Return [X, Y] of the center of cell containing provided text 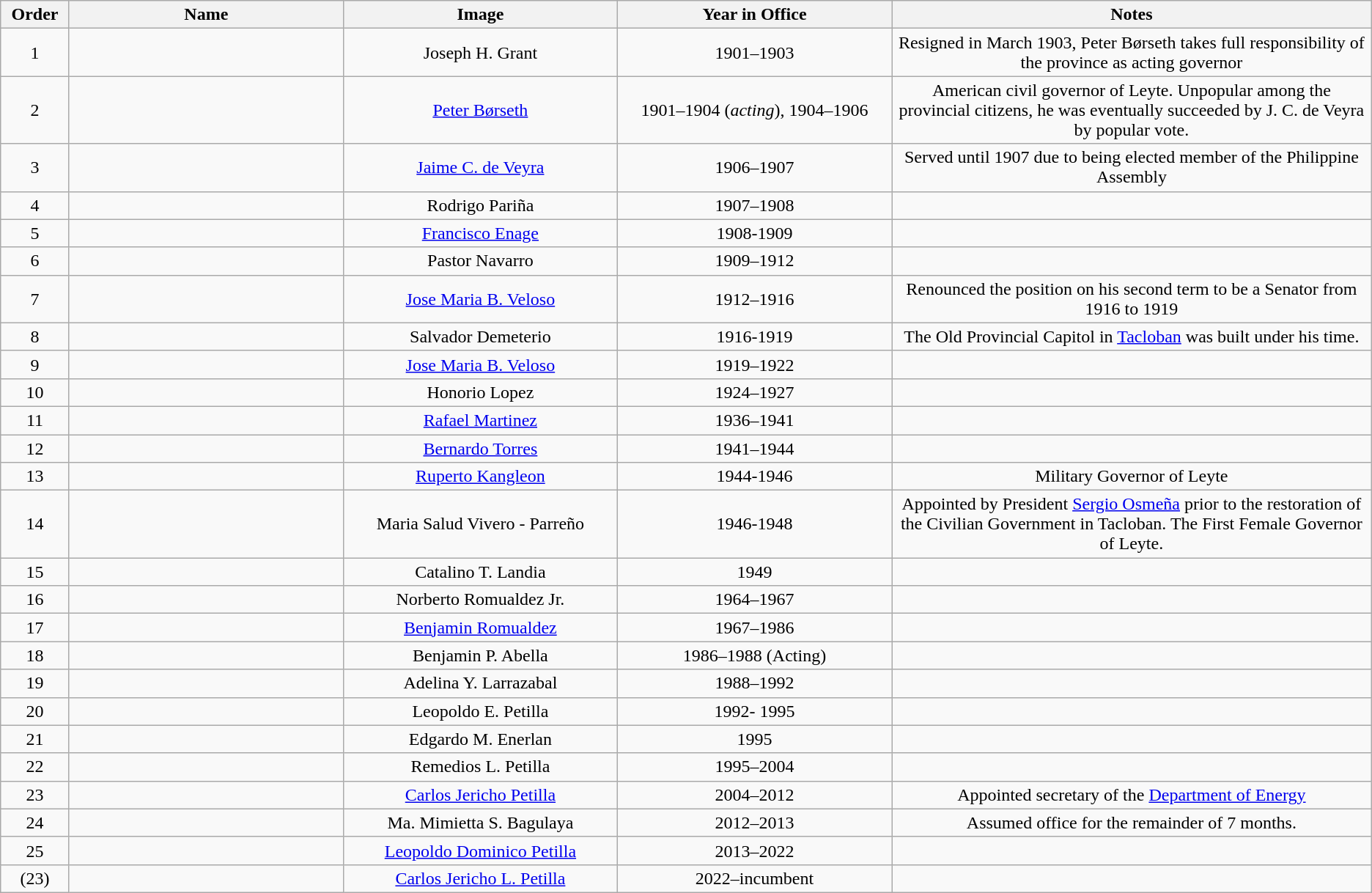
Adelina Y. Larrazabal [480, 683]
13 [35, 477]
1906–1907 [754, 167]
7 [35, 299]
Leopoldo Dominico Petilla [480, 850]
15 [35, 572]
Assumed office for the remainder of 7 months. [1132, 823]
Joseph H. Grant [480, 53]
6 [35, 261]
2022–incumbent [754, 878]
Edgardo M. Enerlan [480, 739]
21 [35, 739]
1936–1941 [754, 420]
2012–2013 [754, 823]
Carlos Jericho L. Petilla [480, 878]
Image [480, 15]
Rafael Martinez [480, 420]
24 [35, 823]
2 [35, 110]
The Old Provincial Capitol in Tacloban was built under his time. [1132, 337]
4 [35, 205]
1901–1904 (acting), 1904–1906 [754, 110]
25 [35, 850]
Name [206, 15]
1912–1916 [754, 299]
Jaime C. de Veyra [480, 167]
20 [35, 711]
Military Governor of Leyte [1132, 477]
Served until 1907 due to being elected member of the Philippine Assembly [1132, 167]
1944-1946 [754, 477]
Appointed secretary of the Department of Energy [1132, 795]
16 [35, 600]
1949 [754, 572]
(23) [35, 878]
1988–1992 [754, 683]
2004–2012 [754, 795]
14 [35, 524]
Renounced the position on his second term to be a Senator from 1916 to 1919 [1132, 299]
9 [35, 364]
Maria Salud Vivero - Parreño [480, 524]
1919–1922 [754, 364]
Appointed by President Sergio Osmeña prior to the restoration of the Civilian Government in Tacloban. The First Female Governor of Leyte. [1132, 524]
12 [35, 448]
Honorio Lopez [480, 392]
11 [35, 420]
1916-1919 [754, 337]
1967–1986 [754, 628]
10 [35, 392]
Salvador Demeterio [480, 337]
3 [35, 167]
Peter Børseth [480, 110]
Norberto Romualdez Jr. [480, 600]
Remedios L. Petilla [480, 767]
8 [35, 337]
Rodrigo Pariña [480, 205]
Benjamin P. Abella [480, 655]
23 [35, 795]
22 [35, 767]
1901–1903 [754, 53]
5 [35, 233]
1941–1944 [754, 448]
Ma. Mimietta S. Bagulaya [480, 823]
Notes [1132, 15]
17 [35, 628]
1995–2004 [754, 767]
1909–1912 [754, 261]
Francisco Enage [480, 233]
Order [35, 15]
1986–1988 (Acting) [754, 655]
Benjamin Romualdez [480, 628]
1995 [754, 739]
Carlos Jericho Petilla [480, 795]
Year in Office [754, 15]
1907–1908 [754, 205]
1964–1967 [754, 600]
2013–2022 [754, 850]
1946-1948 [754, 524]
Leopoldo E. Petilla [480, 711]
19 [35, 683]
1908-1909 [754, 233]
1 [35, 53]
1924–1927 [754, 392]
Pastor Navarro [480, 261]
Catalino T. Landia [480, 572]
Bernardo Torres [480, 448]
Ruperto Kangleon [480, 477]
American civil governor of Leyte. Unpopular among the provincial citizens, he was eventually succeeded by J. C. de Veyra by popular vote. [1132, 110]
Resigned in March 1903, Peter Børseth takes full responsibility of the province as acting governor [1132, 53]
1992- 1995 [754, 711]
18 [35, 655]
